Find where the given text appears and provide that cell's center as [X, Y] coordinate. 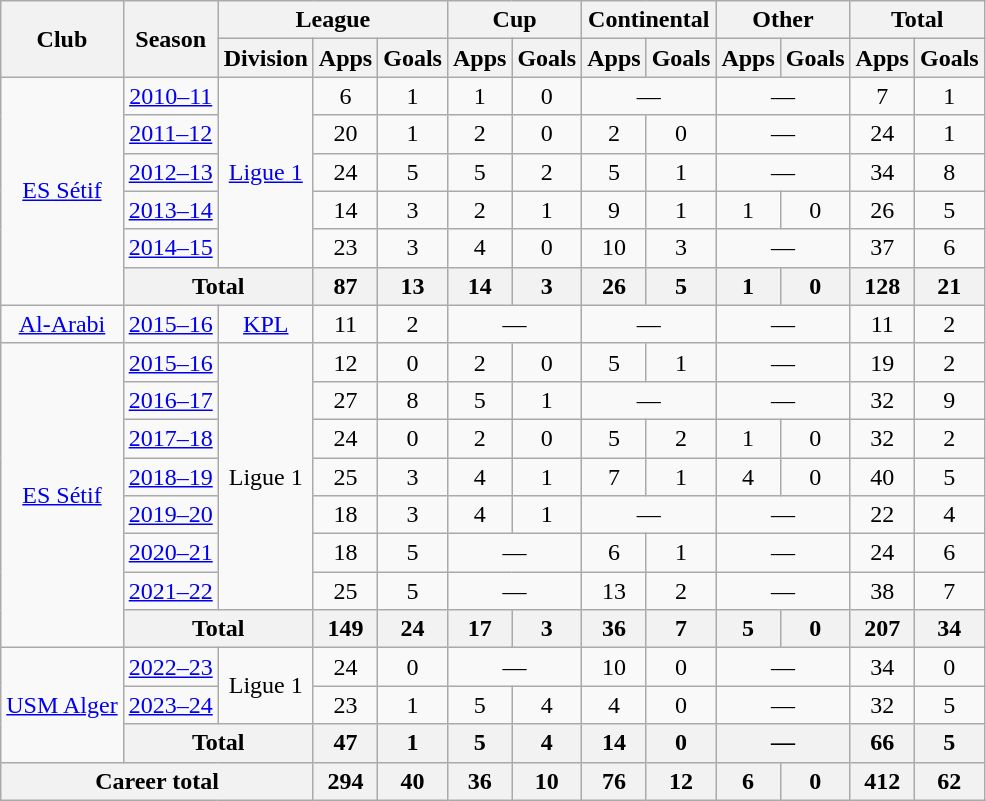
2019–20 [170, 515]
USM Alger [62, 705]
2017–18 [170, 438]
47 [345, 743]
37 [882, 248]
Cup [514, 20]
League [332, 20]
2022–23 [170, 667]
Continental [649, 20]
20 [345, 134]
Other [783, 20]
2018–19 [170, 477]
38 [882, 591]
Division [266, 58]
2010–11 [170, 96]
128 [882, 286]
294 [345, 781]
21 [949, 286]
66 [882, 743]
412 [882, 781]
2013–14 [170, 210]
19 [882, 362]
Al-Arabi [62, 324]
Club [62, 39]
2020–21 [170, 553]
207 [882, 629]
62 [949, 781]
2016–17 [170, 400]
17 [479, 629]
Career total [158, 781]
87 [345, 286]
76 [614, 781]
2023–24 [170, 705]
27 [345, 400]
Season [170, 39]
2021–22 [170, 591]
2012–13 [170, 172]
149 [345, 629]
KPL [266, 324]
22 [882, 515]
2014–15 [170, 248]
2011–12 [170, 134]
